Return [X, Y] of the center of cell containing provided text 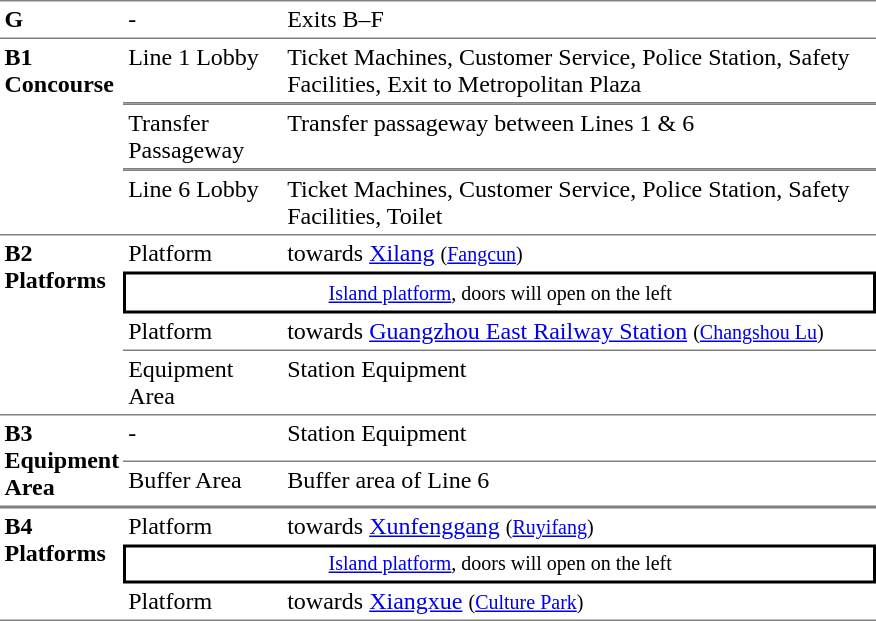
Line 1 Lobby [204, 71]
Transfer Passageway [204, 137]
B2Platforms [62, 326]
Equipment Area [204, 383]
G [62, 19]
B4Platforms [62, 564]
Line 6 Lobby [204, 203]
B3Equipment Area [62, 462]
Buffer Area [204, 484]
B1Concourse [62, 137]
